Search for the cell housing the specified text and yield its [X, Y] center coordinate. 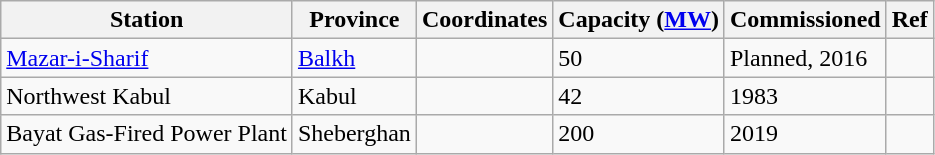
1983 [805, 96]
Northwest Kabul [147, 96]
Balkh [354, 58]
Coordinates [484, 20]
200 [639, 134]
Mazar-i-Sharif [147, 58]
Kabul [354, 96]
Capacity (MW) [639, 20]
50 [639, 58]
42 [639, 96]
Province [354, 20]
Bayat Gas-Fired Power Plant [147, 134]
Ref [910, 20]
2019 [805, 134]
Station [147, 20]
Planned, 2016 [805, 58]
Commissioned [805, 20]
Sheberghan [354, 134]
